For the text-containing cell, return its midpoint in (x, y) coordinate format. 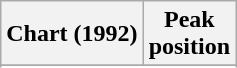
Chart (1992) (72, 34)
Peakposition (189, 34)
